Identify which cell holds the provided text, then report its [x, y] central coordinate. 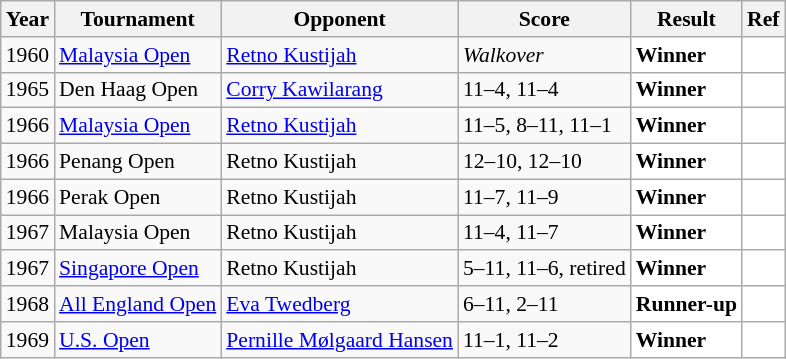
Den Haag Open [138, 90]
Runner-up [686, 304]
1969 [28, 340]
11–4, 11–7 [544, 233]
Score [544, 19]
11–7, 11–9 [544, 197]
Walkover [544, 55]
1968 [28, 304]
Result [686, 19]
11–1, 11–2 [544, 340]
U.S. Open [138, 340]
11–5, 8–11, 11–1 [544, 126]
Ref [763, 19]
12–10, 12–10 [544, 162]
Perak Open [138, 197]
Tournament [138, 19]
Year [28, 19]
Opponent [340, 19]
11–4, 11–4 [544, 90]
5–11, 11–6, retired [544, 269]
Singapore Open [138, 269]
1965 [28, 90]
Eva Twedberg [340, 304]
Corry Kawilarang [340, 90]
All England Open [138, 304]
Pernille Mølgaard Hansen [340, 340]
1960 [28, 55]
Penang Open [138, 162]
6–11, 2–11 [544, 304]
